Locate the cell with the specified text and output its [X, Y] center coordinate. 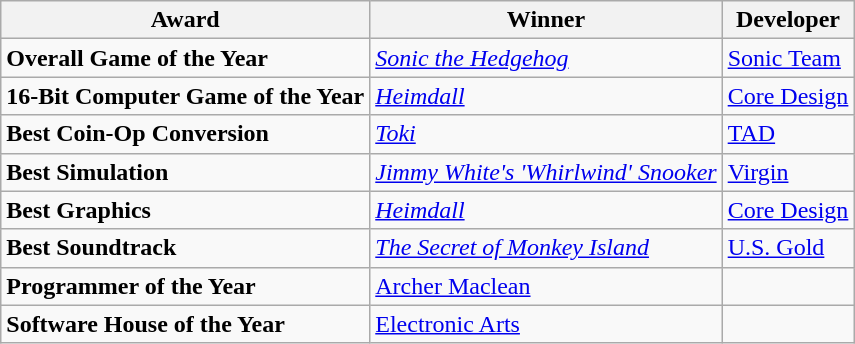
U.S. Gold [788, 248]
Software House of the Year [186, 324]
Electronic Arts [546, 324]
Best Graphics [186, 210]
TAD [788, 134]
Best Simulation [186, 172]
Winner [546, 20]
Developer [788, 20]
The Secret of Monkey Island [546, 248]
Sonic Team [788, 58]
Virgin [788, 172]
16-Bit Computer Game of the Year [186, 96]
Award [186, 20]
Overall Game of the Year [186, 58]
Programmer of the Year [186, 286]
Best Coin-Op Conversion [186, 134]
Archer Maclean [546, 286]
Best Soundtrack [186, 248]
Jimmy White's 'Whirlwind' Snooker [546, 172]
Sonic the Hedgehog [546, 58]
Toki [546, 134]
